For the text-containing cell, return its midpoint in (X, Y) coordinate format. 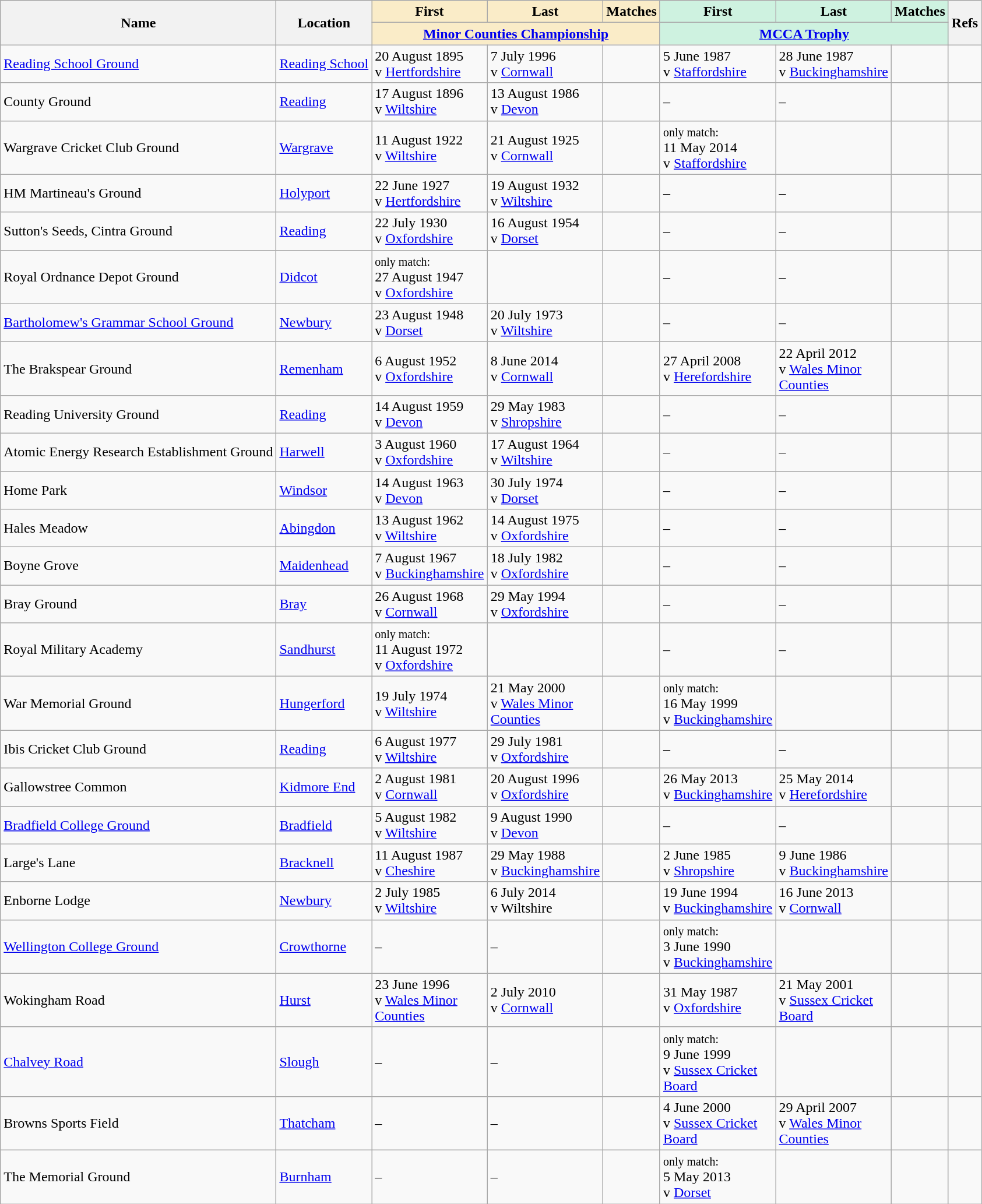
11 August 1922v Wiltshire (430, 147)
18 July 1982v Oxfordshire (545, 566)
Ibis Cricket Club Ground (139, 749)
14 August 1975v Oxfordshire (545, 528)
Enborne Lodge (139, 901)
25 May 2014v Herefordshire (833, 787)
Remenham (324, 368)
22 July 1930v Oxfordshire (430, 231)
29 April 2007v Wales Minor Counties (833, 1123)
Burnham (324, 1177)
Holyport (324, 193)
2 June 1985v Shropshire (718, 862)
Royal Military Academy (139, 650)
20 July 1973v Wiltshire (545, 323)
19 July 1974v Wiltshire (430, 703)
only match:16 May 1999v Buckinghamshire (718, 703)
Large's Lane (139, 862)
Didcot (324, 277)
7 August 1967v Buckinghamshire (430, 566)
20 August 1895v Hertfordshire (430, 64)
14 August 1963v Devon (430, 490)
Royal Ordnance Depot Ground (139, 277)
4 June 2000v Sussex Cricket Board (718, 1123)
8 June 2014v Cornwall (545, 368)
22 June 1927v Hertfordshire (430, 193)
31 May 1987v Oxfordshire (718, 1000)
only match:27 August 1947v Oxfordshire (430, 277)
Hurst (324, 1000)
Name (139, 23)
Hales Meadow (139, 528)
11 August 1987v Cheshire (430, 862)
Gallowstree Common (139, 787)
6 August 1977v Wiltshire (430, 749)
only match:11 May 2014v Staffordshire (718, 147)
MCCA Trophy (804, 34)
Thatcham (324, 1123)
5 June 1987v Staffordshire (718, 64)
26 August 1968v Cornwall (430, 604)
16 August 1954v Dorset (545, 231)
Sandhurst (324, 650)
22 April 2012v Wales Minor Counties (833, 368)
only match:9 June 1999v Sussex Cricket Board (718, 1062)
21 August 1925v Cornwall (545, 147)
Bradfield College Ground (139, 825)
Bray (324, 604)
2 July 2010v Cornwall (545, 1000)
28 June 1987v Buckinghamshire (833, 64)
Wellington College Ground (139, 946)
Wokingham Road (139, 1000)
27 April 2008v Herefordshire (718, 368)
Reading University Ground (139, 414)
26 May 2013v Buckinghamshire (718, 787)
7 July 1996v Cornwall (545, 64)
29 July 1981v Oxfordshire (545, 749)
only match:11 August 1972v Oxfordshire (430, 650)
Kidmore End (324, 787)
23 June 1996v Wales Minor Counties (430, 1000)
County Ground (139, 101)
21 May 2001v Sussex Cricket Board (833, 1000)
6 July 2014v Wiltshire (545, 901)
Wargrave Cricket Club Ground (139, 147)
29 May 1994v Oxfordshire (545, 604)
Boyne Grove (139, 566)
Bartholomew's Grammar School Ground (139, 323)
20 August 1996v Oxfordshire (545, 787)
Hungerford (324, 703)
13 August 1962v Wiltshire (430, 528)
19 June 1994v Buckinghamshire (718, 901)
Sutton's Seeds, Cintra Ground (139, 231)
21 May 2000v Wales Minor Counties (545, 703)
Harwell (324, 452)
23 August 1948v Dorset (430, 323)
Crowthorne (324, 946)
Abingdon (324, 528)
Windsor (324, 490)
HM Martineau's Ground (139, 193)
Chalvey Road (139, 1062)
Browns Sports Field (139, 1123)
Bradfield (324, 825)
Bracknell (324, 862)
5 August 1982v Wiltshire (430, 825)
2 July 1985v Wiltshire (430, 901)
3 August 1960v Oxfordshire (430, 452)
Minor Counties Championship (516, 34)
16 June 2013v Cornwall (833, 901)
The Memorial Ground (139, 1177)
17 August 1964v Wiltshire (545, 452)
9 June 1986v Buckinghamshire (833, 862)
14 August 1959v Devon (430, 414)
only match:3 June 1990v Buckinghamshire (718, 946)
29 May 1983v Shropshire (545, 414)
9 August 1990v Devon (545, 825)
13 August 1986v Devon (545, 101)
29 May 1988v Buckinghamshire (545, 862)
Wargrave (324, 147)
17 August 1896v Wiltshire (430, 101)
Slough (324, 1062)
Reading School Ground (139, 64)
War Memorial Ground (139, 703)
6 August 1952v Oxfordshire (430, 368)
Atomic Energy Research Establishment Ground (139, 452)
Maidenhead (324, 566)
The Brakspear Ground (139, 368)
Reading School (324, 64)
Location (324, 23)
Home Park (139, 490)
30 July 1974v Dorset (545, 490)
Refs (965, 23)
19 August 1932v Wiltshire (545, 193)
only match:5 May 2013v Dorset (718, 1177)
Bray Ground (139, 604)
2 August 1981v Cornwall (430, 787)
